Find where the given text appears and provide that cell's center as (X, Y) coordinate. 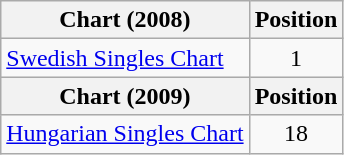
18 (296, 134)
Chart (2008) (125, 20)
Hungarian Singles Chart (125, 134)
1 (296, 58)
Swedish Singles Chart (125, 58)
Chart (2009) (125, 96)
